Return [X, Y] of the center of cell containing provided text 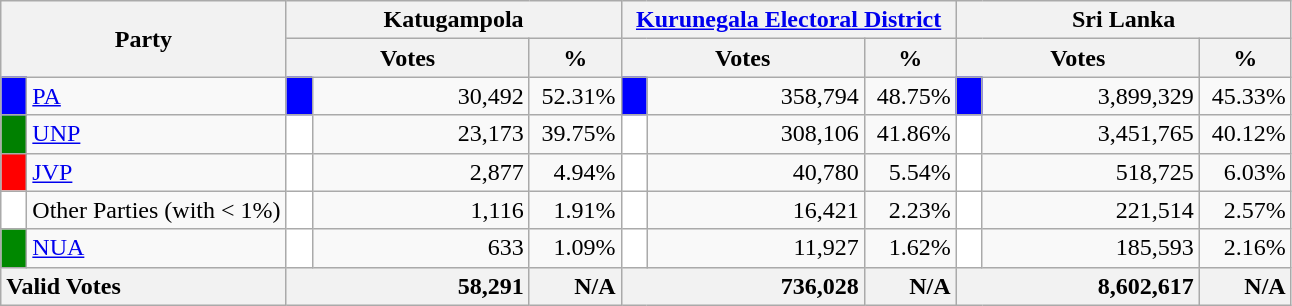
Other Parties (with < 1%) [156, 210]
5.54% [910, 172]
41.86% [910, 134]
52.31% [575, 96]
58,291 [408, 286]
2.57% [1245, 210]
JVP [156, 172]
2,877 [420, 172]
185,593 [1090, 248]
518,725 [1090, 172]
48.75% [910, 96]
8,602,617 [1078, 286]
1,116 [420, 210]
221,514 [1090, 210]
736,028 [742, 286]
3,451,765 [1090, 134]
45.33% [1245, 96]
308,106 [756, 134]
1.62% [910, 248]
Valid Votes [144, 286]
Party [144, 39]
16,421 [756, 210]
11,927 [756, 248]
UNP [156, 134]
PA [156, 96]
4.94% [575, 172]
39.75% [575, 134]
3,899,329 [1090, 96]
358,794 [756, 96]
1.09% [575, 248]
Kurunegala Electoral District [788, 20]
30,492 [420, 96]
Sri Lanka [1124, 20]
6.03% [1245, 172]
40.12% [1245, 134]
2.16% [1245, 248]
2.23% [910, 210]
NUA [156, 248]
40,780 [756, 172]
633 [420, 248]
1.91% [575, 210]
23,173 [420, 134]
Katugampola [454, 20]
